From the cell containing the given text, extract its center point as [X, Y] coordinate. 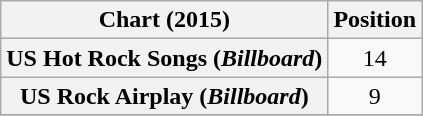
14 [375, 58]
Position [375, 20]
US Hot Rock Songs (Billboard) [164, 58]
Chart (2015) [164, 20]
US Rock Airplay (Billboard) [164, 96]
9 [375, 96]
